Search for the cell housing the specified text and yield its [X, Y] center coordinate. 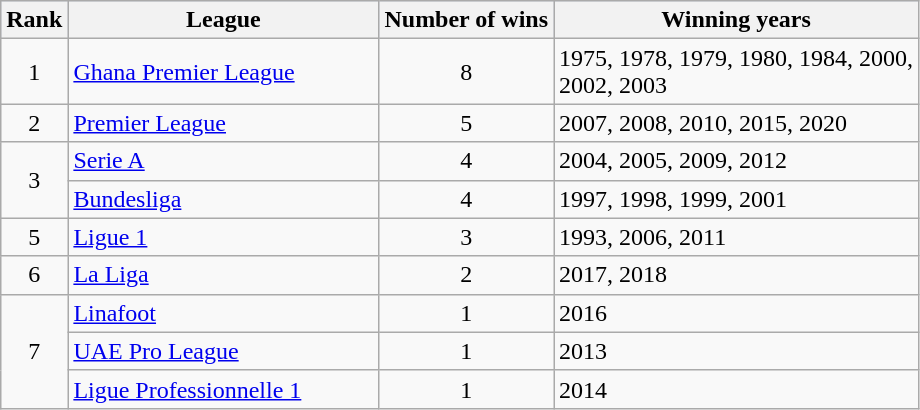
UAE Pro League [224, 351]
Linafoot [224, 313]
2013 [736, 351]
6 [34, 275]
2016 [736, 313]
Premier League [224, 123]
League [224, 20]
Ligue 1 [224, 237]
Ghana Premier League [224, 72]
Bundesliga [224, 199]
Number of wins [466, 20]
2004, 2005, 2009, 2012 [736, 161]
Rank [34, 20]
7 [34, 351]
1993, 2006, 2011 [736, 237]
Serie A [224, 161]
Ligue Professionnelle 1 [224, 389]
2014 [736, 389]
8 [466, 72]
1997, 1998, 1999, 2001 [736, 199]
Winning years [736, 20]
2017, 2018 [736, 275]
La Liga [224, 275]
2007, 2008, 2010, 2015, 2020 [736, 123]
1975, 1978, 1979, 1980, 1984, 2000, 2002, 2003 [736, 72]
